For the text-containing cell, return its midpoint in [X, Y] coordinate format. 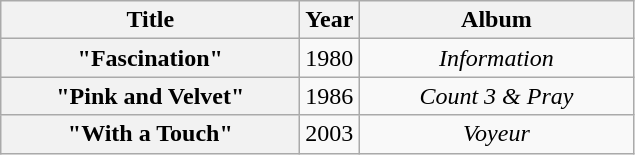
Year [330, 20]
2003 [330, 134]
1986 [330, 96]
Information [496, 58]
Voyeur [496, 134]
"Fascination" [150, 58]
"With a Touch" [150, 134]
Title [150, 20]
Count 3 & Pray [496, 96]
Album [496, 20]
"Pink and Velvet" [150, 96]
1980 [330, 58]
